Determine the (x, y) coordinate at the center of the cell enclosing the given text.  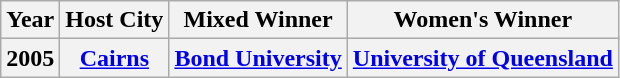
Cairns (114, 58)
Host City (114, 20)
2005 (30, 58)
Year (30, 20)
University of Queensland (482, 58)
Women's Winner (482, 20)
Mixed Winner (258, 20)
Bond University (258, 58)
